Determine the (x, y) coordinate at the center of the cell enclosing the given text.  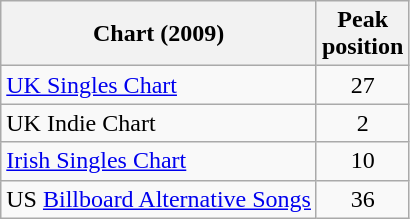
Peakposition (362, 34)
27 (362, 85)
UK Singles Chart (159, 85)
36 (362, 199)
Chart (2009) (159, 34)
UK Indie Chart (159, 123)
2 (362, 123)
US Billboard Alternative Songs (159, 199)
Irish Singles Chart (159, 161)
10 (362, 161)
